Scan for the cell matching the given text and deliver its (x, y) coordinate at center. 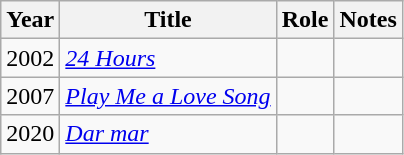
24 Hours (168, 58)
Title (168, 20)
2020 (30, 134)
Dar mar (168, 134)
Year (30, 20)
Play Me a Love Song (168, 96)
Notes (368, 20)
2007 (30, 96)
2002 (30, 58)
Role (305, 20)
